Search for the cell housing the specified text and yield its [X, Y] center coordinate. 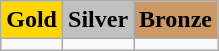
Gold [32, 20]
Bronze [176, 20]
Silver [98, 20]
